Return (X, Y) of the center of cell containing provided text 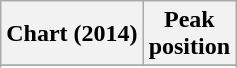
Chart (2014) (72, 34)
Peakposition (189, 34)
